Identify which cell holds the provided text, then report its (x, y) central coordinate. 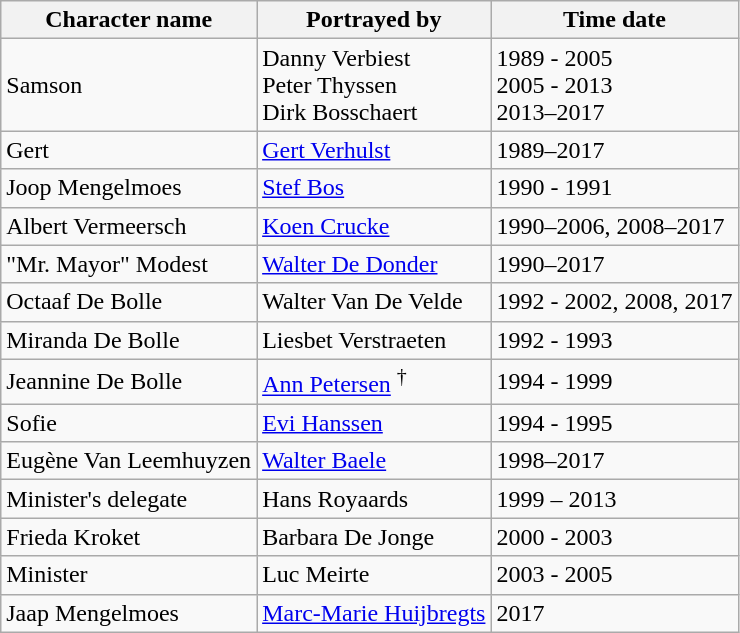
Stef Bos (374, 188)
Evi Hanssen (374, 423)
Walter Baele (374, 461)
Danny VerbiestPeter ThyssenDirk Bosschaert (374, 85)
Marc-Marie Huijbregts (374, 613)
Minister (129, 575)
1990 - 1991 (614, 188)
Gert Verhulst (374, 150)
1990–2006, 2008–2017 (614, 226)
Koen Crucke (374, 226)
"Mr. Mayor" Modest (129, 264)
Walter Van De Velde (374, 302)
Albert Vermeersch (129, 226)
Miranda De Bolle (129, 340)
2017 (614, 613)
Barbara De Jonge (374, 537)
1994 - 1995 (614, 423)
Eugène Van Leemhuyzen (129, 461)
Walter De Donder (374, 264)
1998–2017 (614, 461)
2003 - 2005 (614, 575)
Jaap Mengelmoes (129, 613)
1992 - 2002, 2008, 2017 (614, 302)
Hans Royaards (374, 499)
Octaaf De Bolle (129, 302)
Portrayed by (374, 20)
Ann Petersen † (374, 382)
1992 - 1993 (614, 340)
2000 - 2003 (614, 537)
1989–2017 (614, 150)
Jeannine De Bolle (129, 382)
1989 - 20052005 - 20132013–2017 (614, 85)
Time date (614, 20)
1990–2017 (614, 264)
Luc Meirte (374, 575)
Gert (129, 150)
Sofie (129, 423)
Liesbet Verstraeten (374, 340)
1999 – 2013 (614, 499)
Character name (129, 20)
Samson (129, 85)
Minister's delegate (129, 499)
1994 - 1999 (614, 382)
Joop Mengelmoes (129, 188)
Frieda Kroket (129, 537)
